Return [X, Y] of the center of cell containing provided text 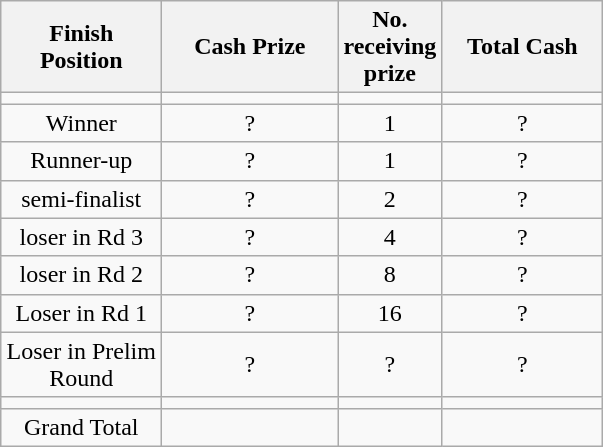
loser in Rd 2 [82, 275]
Loser in Rd 1 [82, 313]
8 [390, 275]
Cash Prize [250, 47]
Total Cash [522, 47]
Runner-up [82, 161]
loser in Rd 3 [82, 237]
2 [390, 199]
4 [390, 237]
semi-finalist [82, 199]
Finish Position [82, 47]
No. receiving prize [390, 47]
Winner [82, 123]
Grand Total [82, 427]
16 [390, 313]
Loser in Prelim Round [82, 364]
